Scan for the cell matching the given text and deliver its [X, Y] coordinate at center. 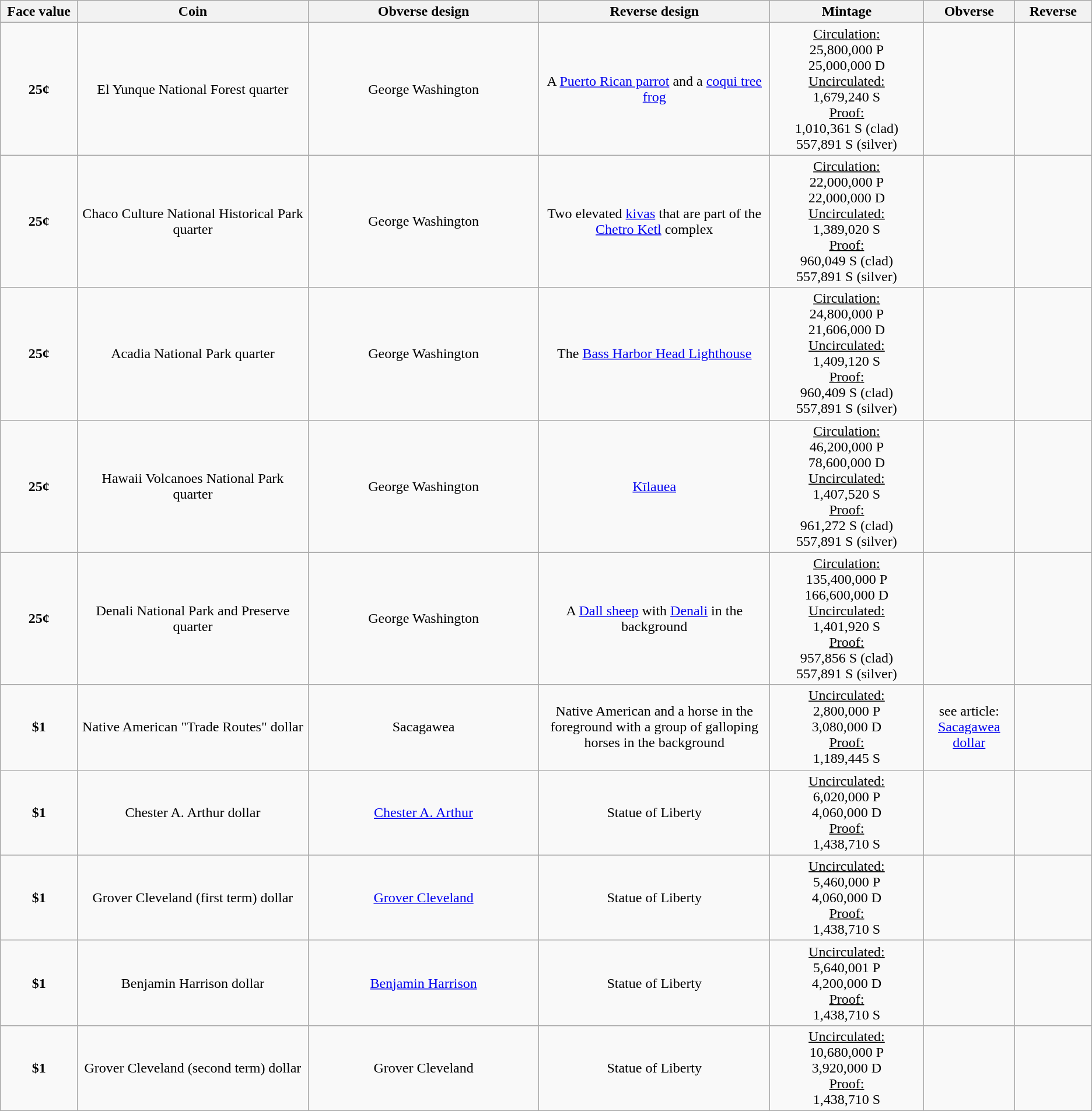
Uncirculated:6,020,000 P4,060,000 DProof:1,438,710 S [847, 812]
Reverse design [654, 12]
Circulation:46,200,000 P78,600,000 DUncirculated:1,407,520 SProof:961,272 S (clad)557,891 S (silver) [847, 486]
Benjamin Harrison [423, 983]
Obverse design [423, 12]
Hawaii Volcanoes National Park quarter [193, 486]
Uncirculated:10,680,000 P3,920,000 DProof:1,438,710 S [847, 1068]
Grover Cleveland (second term) dollar [193, 1068]
Uncirculated:2,800,000 P3,080,000 DProof:1,189,445 S [847, 727]
Sacagawea [423, 727]
Circulation:24,800,000 P21,606,000 DUncirculated:1,409,120 SProof:960,409 S (clad)557,891 S (silver) [847, 353]
Uncirculated:5,640,001 P4,200,000 DProof:1,438,710 S [847, 983]
Grover Cleveland (first term) dollar [193, 898]
Uncirculated:5,460,000 P4,060,000 DProof:1,438,710 S [847, 898]
Circulation:22,000,000 P22,000,000 DUncirculated:1,389,020 SProof:960,049 S (clad)557,891 S (silver) [847, 222]
Mintage [847, 12]
Reverse [1053, 12]
A Puerto Rican parrot and a coqui tree frog [654, 89]
Circulation:135,400,000 P166,600,000 DUncirculated:1,401,920 SProof:957,856 S (clad)557,891 S (silver) [847, 618]
A Dall sheep with Denali in the background [654, 618]
Acadia National Park quarter [193, 353]
Kīlauea [654, 486]
Two elevated kivas that are part of the Chetro Ketl complex [654, 222]
Native American and a horse in the foreground with a group of galloping horses in the background [654, 727]
The Bass Harbor Head Lighthouse [654, 353]
Benjamin Harrison dollar [193, 983]
see article: Sacagawea dollar [969, 727]
Chester A. Arthur dollar [193, 812]
Native American "Trade Routes" dollar [193, 727]
Obverse [969, 12]
El Yunque National Forest quarter [193, 89]
Coin [193, 12]
Circulation:25,800,000 P25,000,000 DUncirculated:1,679,240 SProof:1,010,361 S (clad)557,891 S (silver) [847, 89]
Denali National Park and Preserve quarter [193, 618]
Chester A. Arthur [423, 812]
Chaco Culture National Historical Park quarter [193, 222]
Face value [39, 12]
